For the text-containing cell, return its midpoint in (X, Y) coordinate format. 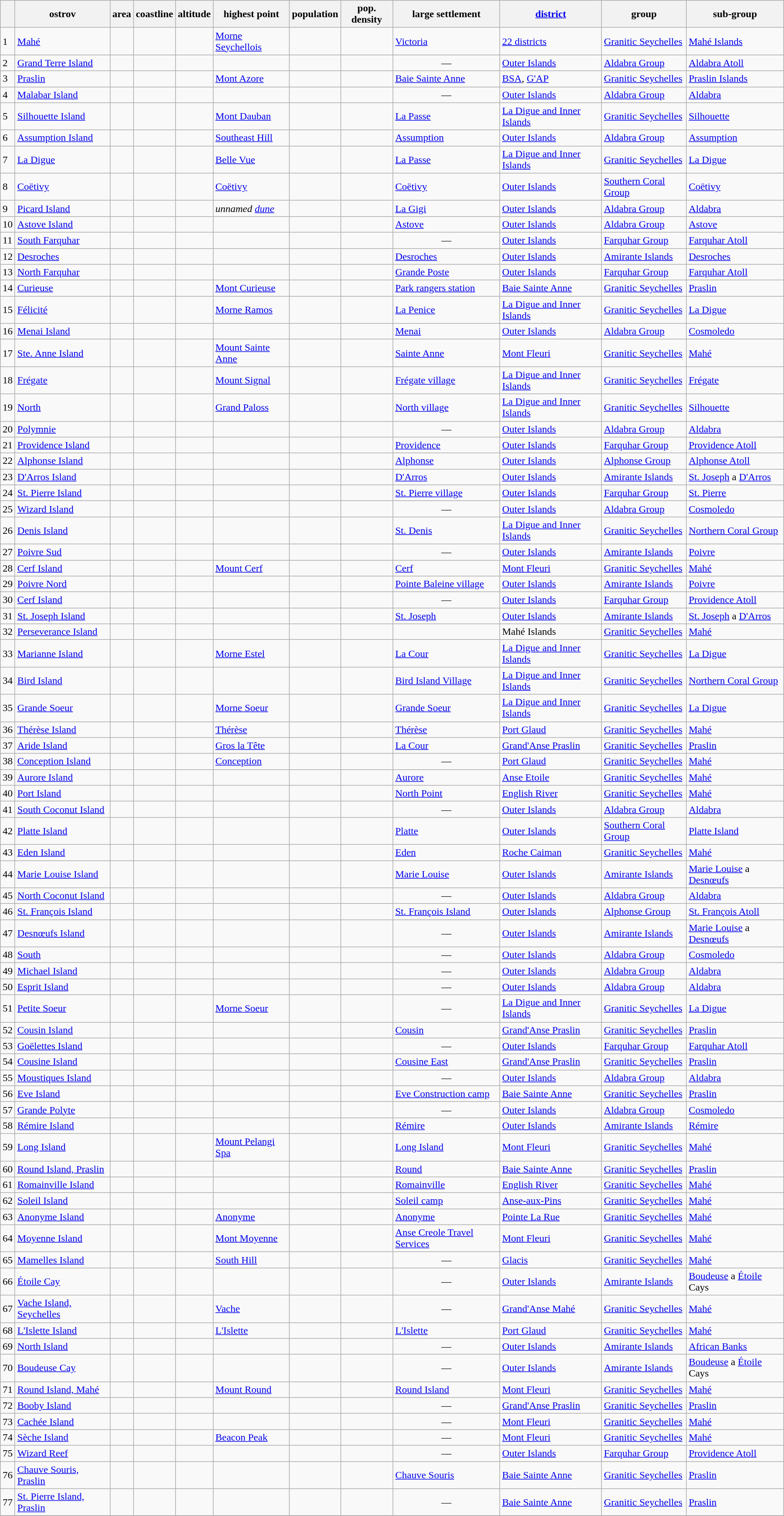
St. Pierre Island, Praslin (63, 1503)
Aurore Island (63, 777)
Round (446, 1169)
Grand'Anse Mahé (550, 1309)
Gros la Tête (251, 745)
Cachée Island (63, 1421)
Étoile Cay (63, 1281)
population (315, 14)
Menai (446, 331)
Picard Island (63, 208)
North Island (63, 1346)
Goëlettes Island (63, 1046)
Chauve Souris, Praslin (63, 1475)
Mount Round (251, 1389)
highest point (251, 14)
55 (8, 1078)
D'Arros (446, 477)
54 (8, 1062)
Thérèse Island (63, 730)
Eve Construction camp (446, 1094)
66 (8, 1281)
27 (8, 552)
North Coconut Island (63, 896)
Bird Island (63, 680)
Grande Poste (446, 272)
Platte (446, 830)
41 (8, 809)
71 (8, 1389)
42 (8, 830)
Aride Island (63, 745)
15 (8, 310)
Michael Island (63, 971)
Conception (251, 761)
3 (8, 79)
16 (8, 331)
Mont Curieuse (251, 288)
La Penice (446, 310)
50 (8, 987)
North (63, 407)
60 (8, 1169)
Round Island, Mahé (63, 1389)
8 (8, 187)
Malabar Island (63, 95)
26 (8, 530)
57 (8, 1110)
36 (8, 730)
St. Pierre (735, 493)
African Banks (735, 1346)
Alphonse Atoll (735, 461)
altitude (194, 14)
49 (8, 971)
38 (8, 761)
Sainte Anne (446, 353)
68 (8, 1330)
Poivre Nord (63, 584)
72 (8, 1405)
L'Islette Island (63, 1330)
24 (8, 493)
Romainville Island (63, 1185)
Curieuse (63, 288)
Belle Vue (251, 159)
Denis Island (63, 530)
Glacis (550, 1260)
69 (8, 1346)
Frégate village (446, 380)
77 (8, 1503)
13 (8, 272)
Park rangers station (446, 288)
63 (8, 1217)
Victoria (446, 41)
Marie Louise (446, 874)
Southeast Hill (251, 138)
Providence (446, 445)
South Coconut Island (63, 809)
21 (8, 445)
BSA, G'AP (550, 79)
5 (8, 116)
58 (8, 1125)
Praslin Islands (735, 79)
Desnœufs Island (63, 934)
62 (8, 1201)
Mont Azore (251, 79)
44 (8, 874)
33 (8, 654)
Eve Island (63, 1094)
Round Island (446, 1389)
30 (8, 600)
Eden Island (63, 852)
4 (8, 95)
9 (8, 208)
35 (8, 708)
70 (8, 1368)
St. Pierre village (446, 493)
Eden (446, 852)
Moyenne Island (63, 1239)
37 (8, 745)
31 (8, 616)
34 (8, 680)
20 (8, 429)
Bird Island Village (446, 680)
Polymnie (63, 429)
Wizard Island (63, 509)
D'Arros Island (63, 477)
Mount Signal (251, 380)
19 (8, 407)
North Farquhar (63, 272)
area (122, 14)
59 (8, 1147)
22 districts (550, 41)
17 (8, 353)
South (63, 955)
Marie Louise Island (63, 874)
28 (8, 568)
74 (8, 1437)
45 (8, 896)
1 (8, 41)
67 (8, 1309)
48 (8, 955)
Mount Pelangi Spa (251, 1147)
18 (8, 380)
11 (8, 240)
Soleil Island (63, 1201)
65 (8, 1260)
St. Pierre Island (63, 493)
Astove Island (63, 224)
Marianne Island (63, 654)
29 (8, 584)
Vache (251, 1309)
Moustiques Island (63, 1078)
Mount Cerf (251, 568)
Grande Polyte (63, 1110)
Mont Moyenne (251, 1239)
Providence Island (63, 445)
North village (446, 407)
Morne Seychellois (251, 41)
large settlement (446, 14)
Silhouette Island (63, 116)
Wizard Reef (63, 1453)
Petite Soeur (63, 1008)
25 (8, 509)
61 (8, 1185)
South Farquhar (63, 240)
Round Island, Praslin (63, 1169)
2 (8, 63)
40 (8, 793)
St. François Atoll (735, 912)
Port Island (63, 793)
Assumption Island (63, 138)
Anse-aux-Pins (550, 1201)
North Point (446, 793)
sub-group (735, 14)
Perseverance Island (63, 632)
64 (8, 1239)
Alphonse Island (63, 461)
Booby Island (63, 1405)
Morne Ramos (251, 310)
ostrov (63, 14)
Anse Creole Travel Services (446, 1239)
76 (8, 1475)
Anse Etoile (550, 777)
Poivre Sud (63, 552)
39 (8, 777)
Aurore (446, 777)
district (550, 14)
Mount Sainte Anne (251, 353)
75 (8, 1453)
Félicité (63, 310)
Morne Estel (251, 654)
St. Joseph Island (63, 616)
52 (8, 1030)
43 (8, 852)
Grand Terre Island (63, 63)
Anonyme Island (63, 1217)
Cousine East (446, 1062)
Ste. Anne Island (63, 353)
Cerf (446, 568)
53 (8, 1046)
32 (8, 632)
Boudeuse Cay (63, 1368)
51 (8, 1008)
Esprit Island (63, 987)
Cousin Island (63, 1030)
7 (8, 159)
Beacon Peak (251, 1437)
coastline (155, 14)
Mont Dauban (251, 116)
La Gigi (446, 208)
Cousin (446, 1030)
10 (8, 224)
Roche Caiman (550, 852)
Alphonse (446, 461)
Aldabra Atoll (735, 63)
Grand Paloss (251, 407)
Rémire Island (63, 1125)
South Hill (251, 1260)
pop. density (367, 14)
6 (8, 138)
St. Joseph (446, 616)
Mamelles Island (63, 1260)
Soleil camp (446, 1201)
unnamed dune (251, 208)
47 (8, 934)
Cousine Island (63, 1062)
Sèche Island (63, 1437)
Menai Island (63, 331)
Chauve Souris (446, 1475)
23 (8, 477)
73 (8, 1421)
Conception Island (63, 761)
Vache Island, Seychelles (63, 1309)
22 (8, 461)
14 (8, 288)
56 (8, 1094)
group (644, 14)
12 (8, 256)
46 (8, 912)
St. Denis (446, 530)
Pointe La Rue (550, 1217)
Romainville (446, 1185)
Pointe Baleine village (446, 584)
